Locate the cell with the specified text and output its (x, y) center coordinate. 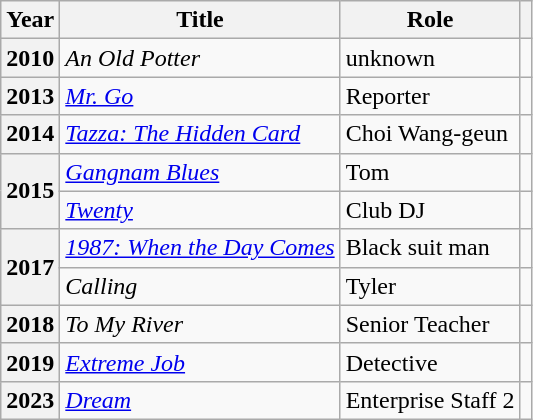
2018 (30, 324)
Detective (430, 362)
Role (430, 20)
Choi Wang-geun (430, 134)
Tom (430, 172)
Tyler (430, 286)
unknown (430, 58)
Dream (200, 400)
1987: When the Day Comes (200, 248)
2013 (30, 96)
Mr. Go (200, 96)
Tazza: The Hidden Card (200, 134)
Year (30, 20)
Title (200, 20)
2019 (30, 362)
2010 (30, 58)
Reporter (430, 96)
Club DJ (430, 210)
An Old Potter (200, 58)
2017 (30, 267)
Senior Teacher (430, 324)
Calling (200, 286)
2023 (30, 400)
Twenty (200, 210)
2014 (30, 134)
Extreme Job (200, 362)
2015 (30, 191)
Enterprise Staff 2 (430, 400)
Black suit man (430, 248)
Gangnam Blues (200, 172)
To My River (200, 324)
